Capture the cell that displays the provided text and extract its [x, y] central coordinate. 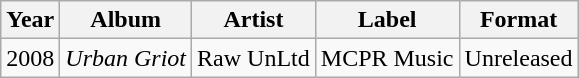
Label [387, 20]
Raw UnLtd [254, 58]
2008 [30, 58]
Format [518, 20]
Urban Griot [126, 58]
MCPR Music [387, 58]
Unreleased [518, 58]
Year [30, 20]
Artist [254, 20]
Album [126, 20]
